Scan for the cell matching the given text and deliver its (x, y) coordinate at center. 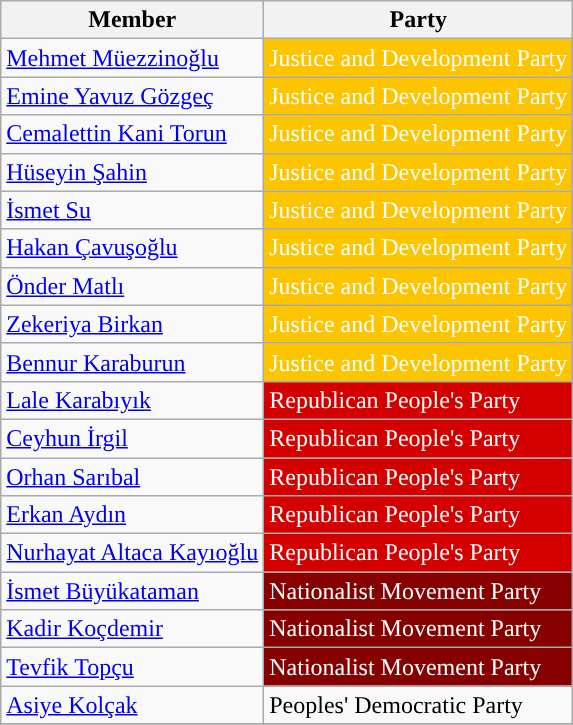
Önder Matlı (132, 286)
Kadir Koçdemir (132, 629)
Peoples' Democratic Party (418, 705)
Hüseyin Şahin (132, 172)
Zekeriya Birkan (132, 324)
Bennur Karaburun (132, 362)
Tevfik Topçu (132, 667)
Erkan Aydın (132, 515)
Asiye Kolçak (132, 705)
İsmet Büyükataman (132, 591)
Emine Yavuz Gözgeç (132, 96)
Party (418, 20)
Nurhayat Altaca Kayıoğlu (132, 553)
Cemalettin Kani Torun (132, 134)
Ceyhun İrgil (132, 438)
İsmet Su (132, 210)
Mehmet Müezzinoğlu (132, 58)
Orhan Sarıbal (132, 477)
Hakan Çavuşoğlu (132, 248)
Member (132, 20)
Lale Karabıyık (132, 400)
